Detect which cell encompasses the target text, then output its (X, Y) center coordinate. 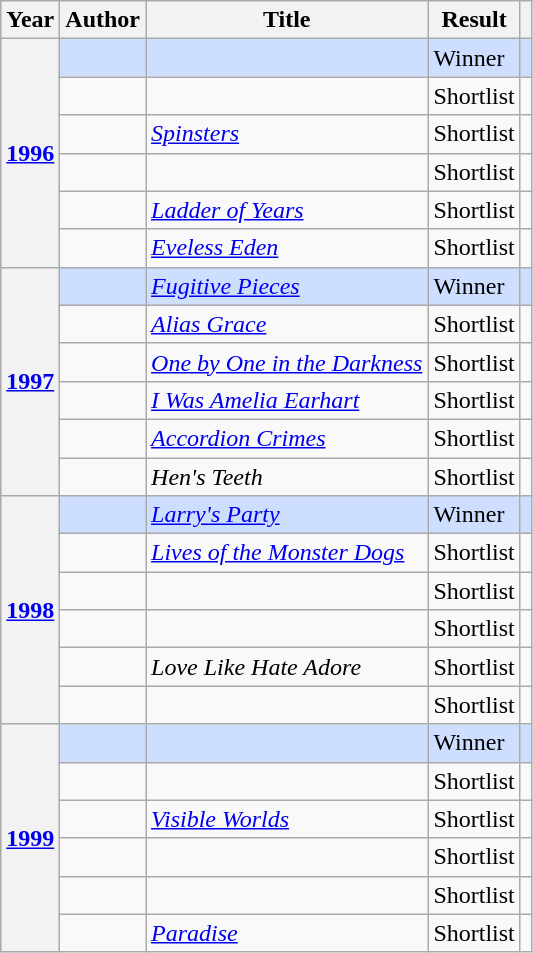
Larry's Party (287, 515)
1996 (30, 153)
1998 (30, 610)
Love Like Hate Adore (287, 667)
Title (287, 20)
1999 (30, 838)
Visible Worlds (287, 819)
Author (103, 20)
I Was Amelia Earhart (287, 400)
Lives of the Monster Dogs (287, 553)
Fugitive Pieces (287, 286)
One by One in the Darkness (287, 362)
Accordion Crimes (287, 438)
Year (30, 20)
Result (474, 20)
Spinsters (287, 134)
Paradise (287, 933)
1997 (30, 381)
Hen's Teeth (287, 477)
Alias Grace (287, 324)
Eveless Eden (287, 248)
Ladder of Years (287, 210)
